Locate the cell with the specified text and output its [x, y] center coordinate. 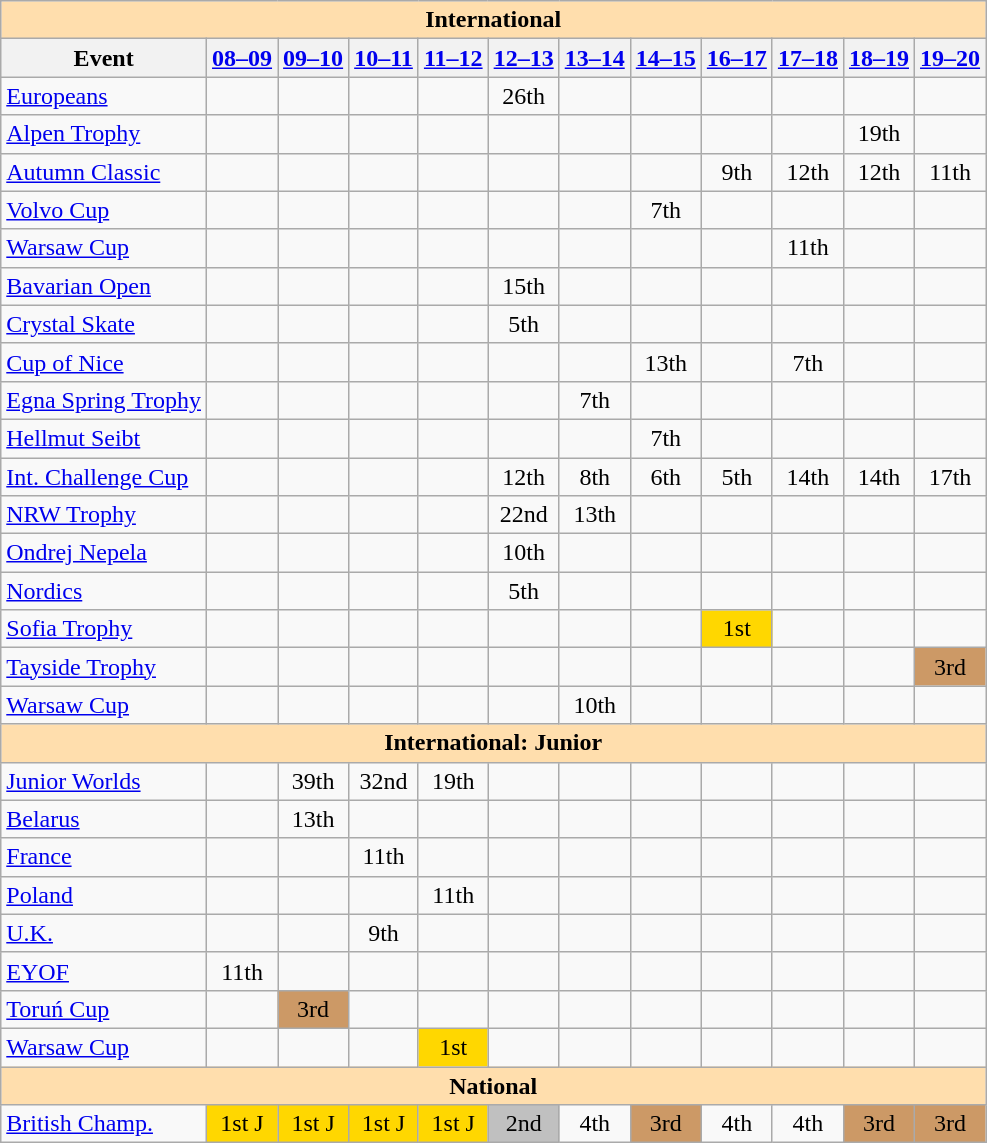
Alpen Trophy [104, 134]
Poland [104, 895]
18–19 [878, 58]
12–13 [524, 58]
26th [524, 96]
NRW Trophy [104, 515]
13–14 [594, 58]
Junior Worlds [104, 781]
2nd [524, 1124]
Hellmut Seibt [104, 438]
Bavarian Open [104, 286]
10–11 [384, 58]
16–17 [736, 58]
National [494, 1085]
International: Junior [494, 743]
Europeans [104, 96]
19–20 [950, 58]
Nordics [104, 591]
8th [594, 477]
Crystal Skate [104, 324]
Egna Spring Trophy [104, 400]
Autumn Classic [104, 172]
17–18 [808, 58]
Int. Challenge Cup [104, 477]
09–10 [314, 58]
Ondrej Nepela [104, 553]
Belarus [104, 819]
Cup of Nice [104, 362]
32nd [384, 781]
22nd [524, 515]
British Champ. [104, 1124]
11–12 [453, 58]
France [104, 857]
Toruń Cup [104, 1009]
14–15 [666, 58]
Event [104, 58]
Volvo Cup [104, 210]
6th [666, 477]
U.K. [104, 933]
39th [314, 781]
Sofia Trophy [104, 629]
08–09 [242, 58]
15th [524, 286]
International [494, 20]
EYOF [104, 971]
17th [950, 477]
Tayside Trophy [104, 667]
